Detect which cell encompasses the target text, then output its (X, Y) center coordinate. 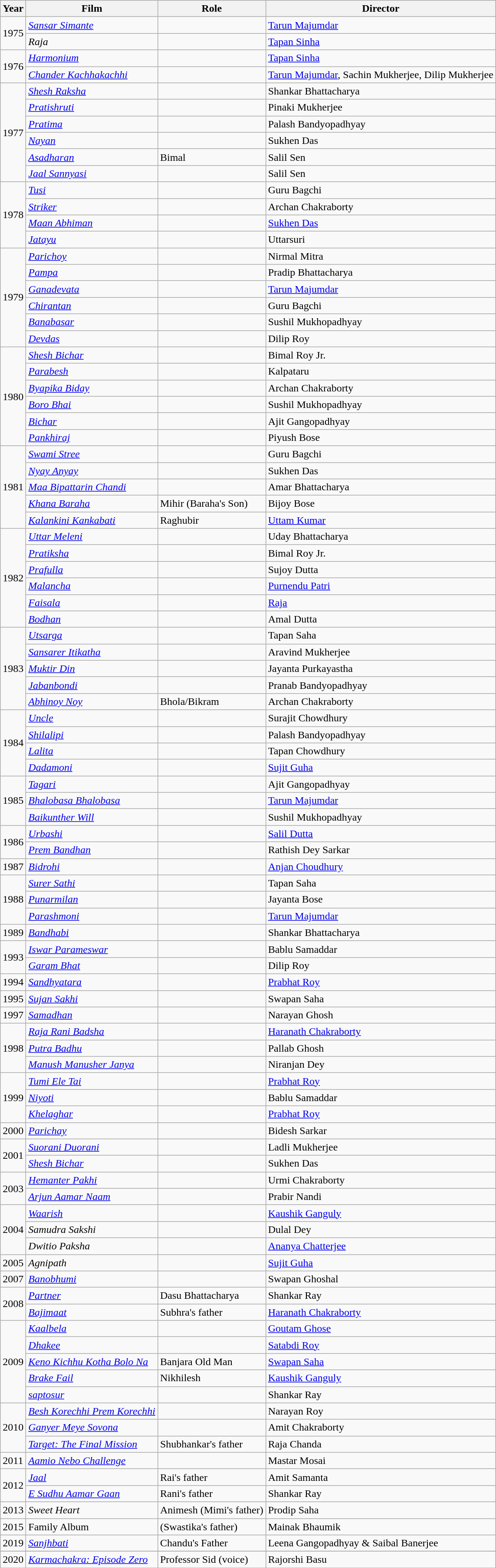
Utsarga (92, 636)
Devdas (92, 339)
Pratiksha (92, 553)
Amal Dutta (381, 619)
(Swastika's father) (212, 1526)
Arjun Aamar Naam (92, 1196)
Parabesh (92, 372)
Family Album (92, 1526)
Partner (92, 1296)
Uday Bhattacharya (381, 537)
Keno Kichhu Kotha Bolo Na (92, 1362)
Tagari (92, 784)
Sandhyatara (92, 982)
Sujoy Dutta (381, 570)
Khelaghar (92, 1114)
Prafulla (92, 570)
Rani's father (212, 1493)
Harmonium (92, 58)
Ladli Mukherjee (381, 1147)
Mainak Bhaumik (381, 1526)
Director (381, 9)
Ganadevata (92, 289)
Chander Kachhakachhi (92, 75)
Aravind Mukherjee (381, 652)
Maan Abhiman (92, 223)
Amit Chakraborty (381, 1428)
Hemanter Pakhi (92, 1180)
Prem Bandhan (92, 850)
Ganyer Meye Sovona (92, 1428)
Nayan (92, 140)
Sweet Heart (92, 1510)
Putra Badhu (92, 1048)
Leena Gangopadhyay & Saibal Banerjee (381, 1543)
Swami Stree (92, 454)
Sansar Simante (92, 25)
1975 (13, 33)
Narayan Ghosh (381, 1015)
2010 (13, 1428)
Jaal (92, 1477)
Bodhan (92, 619)
Jabanbondi (92, 685)
Sansarer Itikatha (92, 652)
Subhra's father (212, 1312)
Rajorshi Basu (381, 1560)
Dadamoni (92, 768)
1993 (13, 957)
Narayan Roy (381, 1411)
Dhakee (92, 1345)
Bhalobasa Bhalobasa (92, 801)
Kalankini Kankabati (92, 520)
Bidesh Sarkar (381, 1131)
Bijoy Bose (381, 504)
Pankhiraj (92, 437)
Punarmilan (92, 900)
Banjara Old Man (212, 1362)
2019 (13, 1543)
Jayanta Bose (381, 900)
2005 (13, 1263)
Parashmoni (92, 916)
1983 (13, 668)
1986 (13, 842)
Chandu's Father (212, 1543)
Uttar Meleni (92, 537)
Uttarsuri (381, 240)
Tusi (92, 190)
2012 (13, 1485)
2007 (13, 1279)
1978 (13, 215)
Goutam Ghose (381, 1329)
2011 (13, 1460)
Sujan Sakhi (92, 998)
Dwitio Paksha (92, 1246)
Abhinoy Noy (92, 701)
Nirmal Mitra (381, 256)
1995 (13, 998)
2015 (13, 1526)
Bichar (92, 421)
Surajit Chowdhury (381, 718)
Dasu Bhattacharya (212, 1296)
Banobhumi (92, 1279)
1980 (13, 396)
Malancha (92, 586)
Lalita (92, 751)
Amit Samanta (381, 1477)
1997 (13, 1015)
Year (13, 9)
Rathish Dey Sarkar (381, 850)
1981 (13, 487)
Bidrohi (92, 867)
Pranab Bandyopadhyay (381, 685)
1987 (13, 867)
Faisala (92, 603)
Animesh (Mimi's father) (212, 1510)
Shilalipi (92, 735)
Urbashi (92, 834)
1985 (13, 801)
Jatayu (92, 240)
Swapan Ghoshal (381, 1279)
1998 (13, 1048)
1999 (13, 1098)
Role (212, 9)
2020 (13, 1560)
Niranjan Dey (381, 1065)
Shubhankar's father (212, 1444)
Sanjhbati (92, 1543)
Pradip Bhattacharya (381, 273)
1989 (13, 932)
Amar Bhattacharya (381, 487)
Parichay (92, 1131)
1988 (13, 900)
1979 (13, 297)
2013 (13, 1510)
Pratishruti (92, 108)
2000 (13, 1131)
Samadhan (92, 1015)
Prabir Nandi (381, 1196)
Satabdi Roy (381, 1345)
Rai's father (212, 1477)
1994 (13, 982)
Nyay Anyay (92, 470)
Baikunther Will (92, 817)
Besh Korechhi Prem Korechhi (92, 1411)
Uncle (92, 718)
Anjan Choudhury (381, 867)
Iswar Parameswar (92, 949)
Boro Bhai (92, 404)
Pinaki Mukherjee (381, 108)
Salil Dutta (381, 834)
Manush Manusher Janya (92, 1065)
Banabasar (92, 322)
Bajimaat (92, 1312)
Agnipath (92, 1263)
Raja Rani Badsha (92, 1032)
2003 (13, 1188)
Prodip Saha (381, 1510)
Bimal (212, 157)
2009 (13, 1362)
Asadharan (92, 157)
Nikhilesh (212, 1378)
Byapika Biday (92, 388)
Bhola/Bikram (212, 701)
Tarun Majumdar, Sachin Mukherjee, Dilip Mukherjee (381, 75)
Surer Sathi (92, 883)
Khana Baraha (92, 504)
Ananya Chatterjee (381, 1246)
Pratima (92, 124)
Film (92, 9)
1984 (13, 743)
Tumi Ele Tai (92, 1081)
Karmachakra: Episode Zero (92, 1560)
Maa Bipattarin Chandi (92, 487)
Pallab Ghosh (381, 1048)
Jaal Sannyasi (92, 173)
E Sudhu Aamar Gaan (92, 1493)
Aamio Nebo Challenge (92, 1460)
Professor Sid (voice) (212, 1560)
1977 (13, 132)
Niyoti (92, 1098)
Kalpataru (381, 372)
Purnendu Patri (381, 586)
Piyush Bose (381, 437)
Uttam Kumar (381, 520)
Suorani Duorani (92, 1147)
Raghubir (212, 520)
Mastar Mosai (381, 1460)
saptosur (92, 1395)
Urmi Chakraborty (381, 1180)
Parichoy (92, 256)
Waarish (92, 1213)
1982 (13, 578)
Jayanta Purkayastha (381, 668)
Shesh Raksha (92, 91)
Striker (92, 207)
Target: The Final Mission (92, 1444)
2008 (13, 1304)
Pampa (92, 273)
Mihir (Baraha's Son) (212, 504)
Tapan Chowdhury (381, 751)
Brake Fail (92, 1378)
Raja Chanda (381, 1444)
Kaalbela (92, 1329)
Chirantan (92, 306)
Garam Bhat (92, 965)
1976 (13, 66)
Bandhabi (92, 932)
Muktir Din (92, 668)
Dulal Dey (381, 1229)
Samudra Sakshi (92, 1229)
2001 (13, 1155)
2004 (13, 1229)
